Pinpoint the cell where the given text exists, returning its (X, Y) midpoint coordinate. 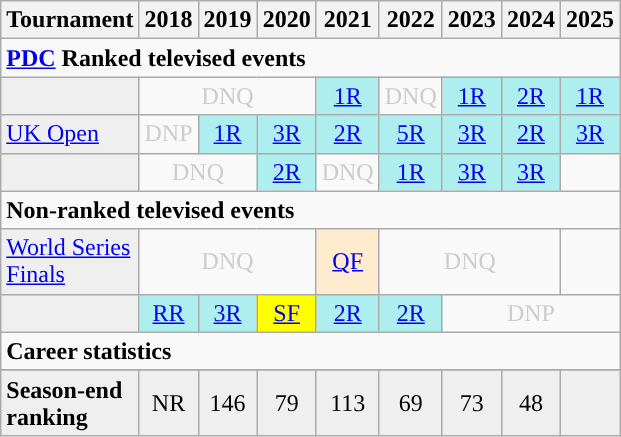
113 (348, 402)
2021 (348, 20)
5R (410, 134)
73 (472, 402)
RR (168, 313)
PDC Ranked televised events (310, 58)
2025 (590, 20)
Career statistics (310, 351)
SF (286, 313)
Season-end ranking (70, 402)
UK Open (70, 134)
2024 (530, 20)
Tournament (70, 20)
World Series Finals (70, 262)
2022 (410, 20)
2018 (168, 20)
2019 (228, 20)
69 (410, 402)
2020 (286, 20)
Non-ranked televised events (310, 210)
146 (228, 402)
NR (168, 402)
79 (286, 402)
2023 (472, 20)
QF (348, 262)
48 (530, 402)
